Capture the cell that displays the provided text and extract its (X, Y) central coordinate. 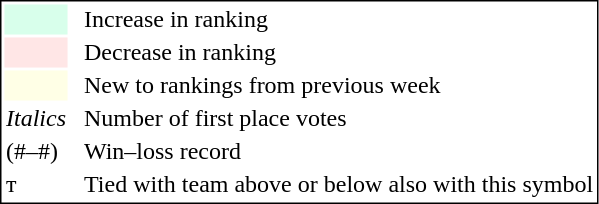
Tied with team above or below also with this symbol (338, 185)
New to rankings from previous week (338, 85)
Decrease in ranking (338, 53)
(#–#) (36, 151)
т (36, 185)
Italics (36, 119)
Win–loss record (338, 151)
Increase in ranking (338, 19)
Number of first place votes (338, 119)
